Provide the [x, y] coordinate of the cell's center where the given text is located.  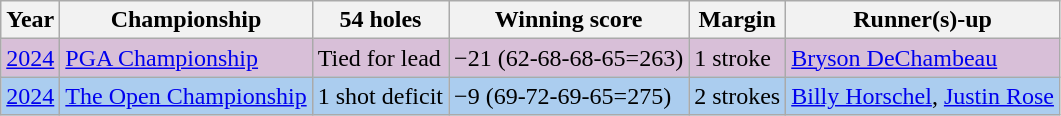
Bryson DeChambeau [923, 58]
Tied for lead [380, 58]
1 stroke [738, 58]
Runner(s)-up [923, 20]
Billy Horschel, Justin Rose [923, 96]
−9 (69-72-69-65=275) [569, 96]
The Open Championship [186, 96]
Year [30, 20]
54 holes [380, 20]
PGA Championship [186, 58]
Winning score [569, 20]
Margin [738, 20]
2 strokes [738, 96]
Championship [186, 20]
−21 (62-68-68-65=263) [569, 58]
1 shot deficit [380, 96]
